Pinpoint the cell where the given text exists, returning its (x, y) midpoint coordinate. 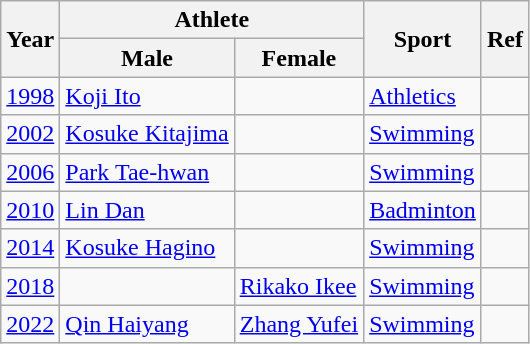
1998 (30, 96)
Qin Haiyang (147, 324)
Athlete (212, 20)
Zhang Yufei (298, 324)
Kosuke Hagino (147, 248)
2010 (30, 210)
Year (30, 39)
Rikako Ikee (298, 286)
Kosuke Kitajima (147, 134)
Ref (504, 39)
Athletics (423, 96)
Koji Ito (147, 96)
Lin Dan (147, 210)
Badminton (423, 210)
2014 (30, 248)
Sport (423, 39)
2006 (30, 172)
Male (147, 58)
2022 (30, 324)
Park Tae-hwan (147, 172)
Female (298, 58)
2018 (30, 286)
2002 (30, 134)
